Scan for the cell matching the given text and deliver its (x, y) coordinate at center. 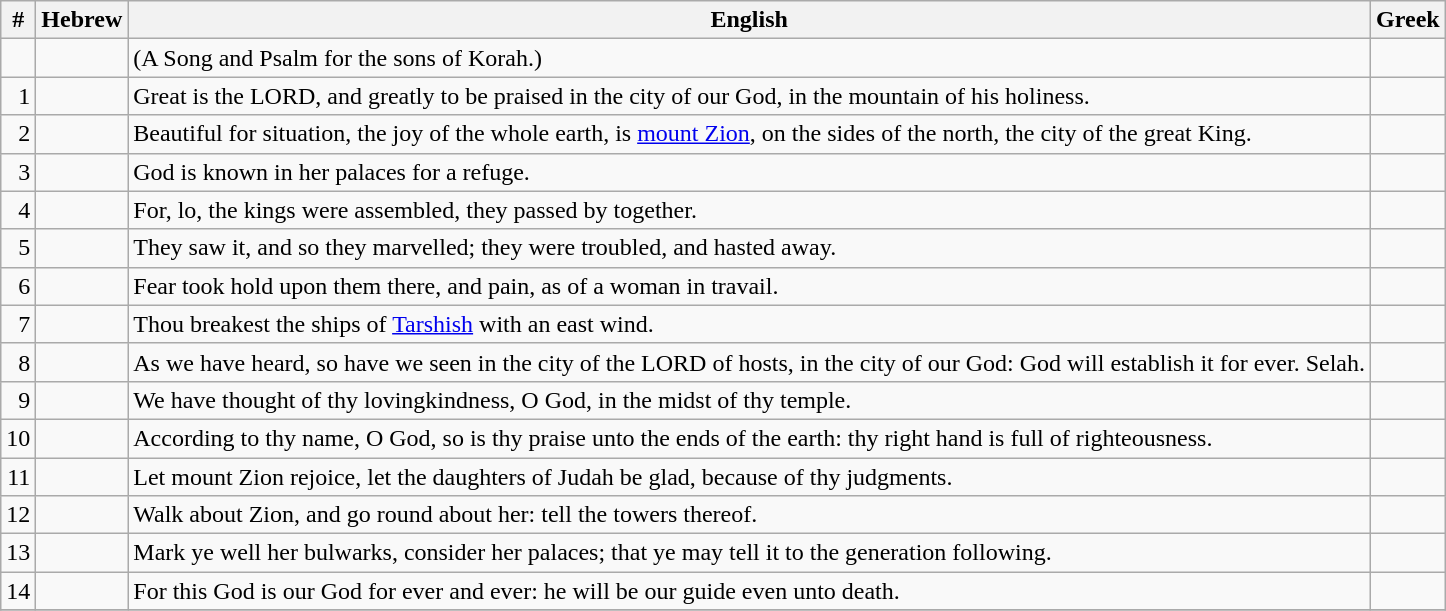
7 (18, 324)
8 (18, 362)
They saw it, and so they marvelled; they were troubled, and hasted away. (750, 248)
We have thought of thy lovingkindness, O God, in the midst of thy temple. (750, 400)
12 (18, 515)
13 (18, 553)
God is known in her palaces for a refuge. (750, 172)
For, lo, the kings were assembled, they passed by together. (750, 210)
Let mount Zion rejoice, let the daughters of Judah be glad, because of thy judgments. (750, 477)
11 (18, 477)
For this God is our God for ever and ever: he will be our guide even unto death. (750, 591)
English (750, 20)
3 (18, 172)
9 (18, 400)
6 (18, 286)
# (18, 20)
Hebrew (82, 20)
Fear took hold upon them there, and pain, as of a woman in travail. (750, 286)
(A Song and Psalm for the sons of Korah.) (750, 58)
As we have heard, so have we seen in the city of the LORD of hosts, in the city of our God: God will establish it for ever. Selah. (750, 362)
4 (18, 210)
Beautiful for situation, the joy of the whole earth, is mount Zion, on the sides of the north, the city of the great King. (750, 134)
Great is the LORD, and greatly to be praised in the city of our God, in the mountain of his holiness. (750, 96)
Thou breakest the ships of Tarshish with an east wind. (750, 324)
14 (18, 591)
5 (18, 248)
Walk about Zion, and go round about her: tell the towers thereof. (750, 515)
Mark ye well her bulwarks, consider her palaces; that ye may tell it to the generation following. (750, 553)
According to thy name, O God, so is thy praise unto the ends of the earth: thy right hand is full of righteousness. (750, 438)
2 (18, 134)
10 (18, 438)
Greek (1408, 20)
1 (18, 96)
